Pinpoint the cell where the given text exists, returning its (x, y) midpoint coordinate. 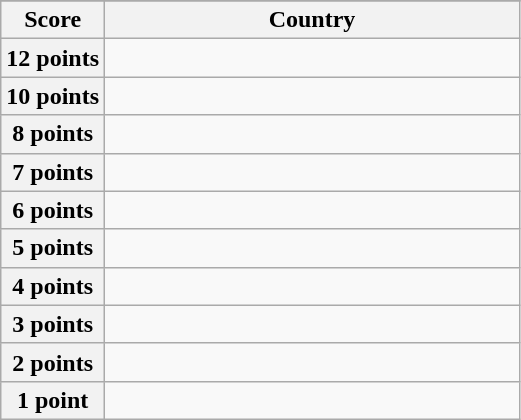
1 point (53, 400)
3 points (53, 324)
7 points (53, 172)
10 points (53, 96)
8 points (53, 134)
2 points (53, 362)
12 points (53, 58)
4 points (53, 286)
Score (53, 20)
Country (312, 20)
6 points (53, 210)
5 points (53, 248)
